Scan for the cell matching the given text and deliver its [x, y] coordinate at center. 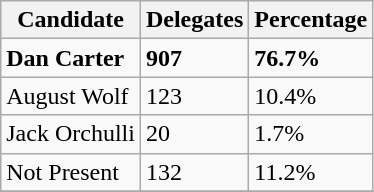
Percentage [311, 20]
907 [194, 58]
132 [194, 172]
Jack Orchulli [71, 134]
Dan Carter [71, 58]
10.4% [311, 96]
20 [194, 134]
76.7% [311, 58]
1.7% [311, 134]
Candidate [71, 20]
123 [194, 96]
Delegates [194, 20]
Not Present [71, 172]
11.2% [311, 172]
August Wolf [71, 96]
